Search for the cell housing the specified text and yield its [x, y] center coordinate. 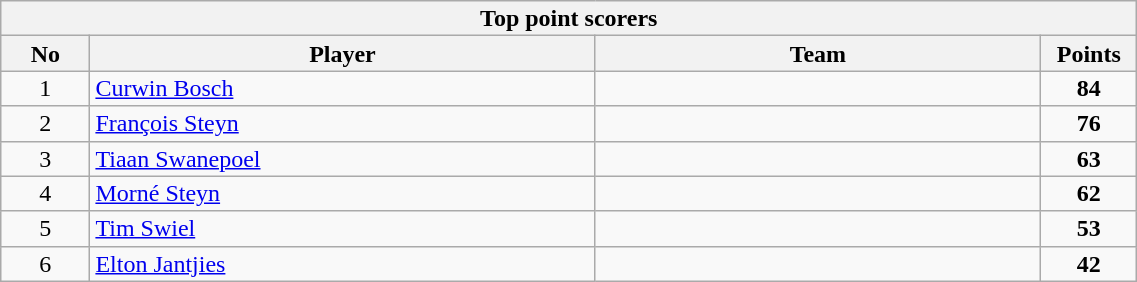
1 [46, 88]
No [46, 54]
53 [1089, 228]
Tiaan Swanepoel [342, 158]
Curwin Bosch [342, 88]
4 [46, 194]
63 [1089, 158]
84 [1089, 88]
Top point scorers [569, 18]
3 [46, 158]
42 [1089, 264]
62 [1089, 194]
François Steyn [342, 124]
Team [818, 54]
Morné Steyn [342, 194]
Points [1089, 54]
2 [46, 124]
Player [342, 54]
6 [46, 264]
Tim Swiel [342, 228]
76 [1089, 124]
Elton Jantjies [342, 264]
5 [46, 228]
